From the cell containing the given text, extract its center point as [X, Y] coordinate. 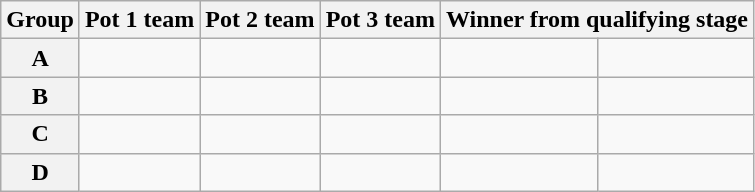
D [40, 172]
A [40, 58]
Winner from qualifying stage [596, 20]
C [40, 134]
Group [40, 20]
Pot 1 team [139, 20]
Pot 3 team [380, 20]
Pot 2 team [260, 20]
B [40, 96]
